Search for the cell housing the specified text and yield its (X, Y) center coordinate. 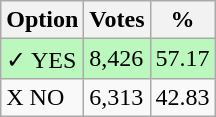
57.17 (182, 59)
X NO (42, 97)
42.83 (182, 97)
% (182, 20)
6,313 (117, 97)
✓ YES (42, 59)
8,426 (117, 59)
Option (42, 20)
Votes (117, 20)
